Pinpoint the cell where the given text exists, returning its (x, y) midpoint coordinate. 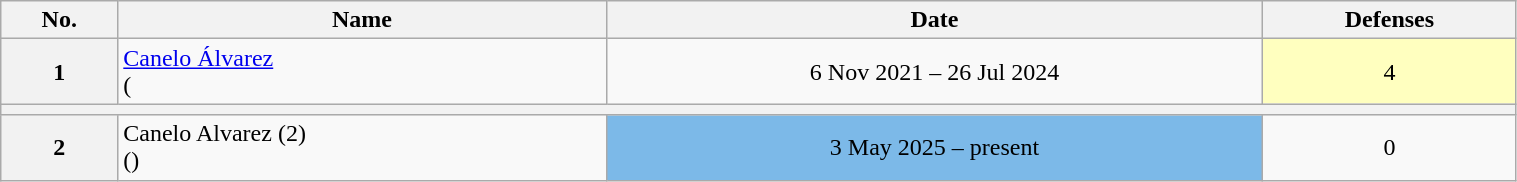
Name (362, 20)
Canelo Alvarez (2)() (362, 148)
3 May 2025 – present (934, 148)
Date (934, 20)
0 (1390, 148)
Canelo Álvarez( (362, 72)
6 Nov 2021 – 26 Jul 2024 (934, 72)
Defenses (1390, 20)
No. (60, 20)
4 (1390, 72)
2 (60, 148)
1 (60, 72)
